Provide the [X, Y] coordinate of the cell's center where the given text is located.  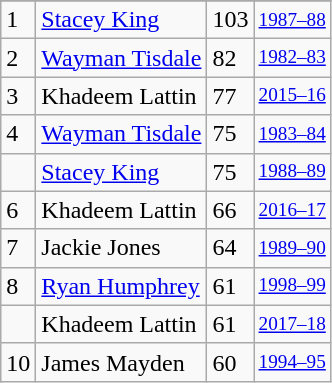
66 [230, 210]
2 [18, 58]
James Mayden [122, 362]
2017–18 [292, 324]
10 [18, 362]
82 [230, 58]
77 [230, 96]
1998–99 [292, 286]
2015–16 [292, 96]
1987–88 [292, 20]
2016–17 [292, 210]
1994–95 [292, 362]
8 [18, 286]
103 [230, 20]
1982–83 [292, 58]
64 [230, 248]
1 [18, 20]
1983–84 [292, 134]
7 [18, 248]
Ryan Humphrey [122, 286]
1989–90 [292, 248]
4 [18, 134]
Jackie Jones [122, 248]
60 [230, 362]
1988–89 [292, 172]
3 [18, 96]
6 [18, 210]
